Extract the [X, Y] coordinate from the center of the cell holding the provided text.  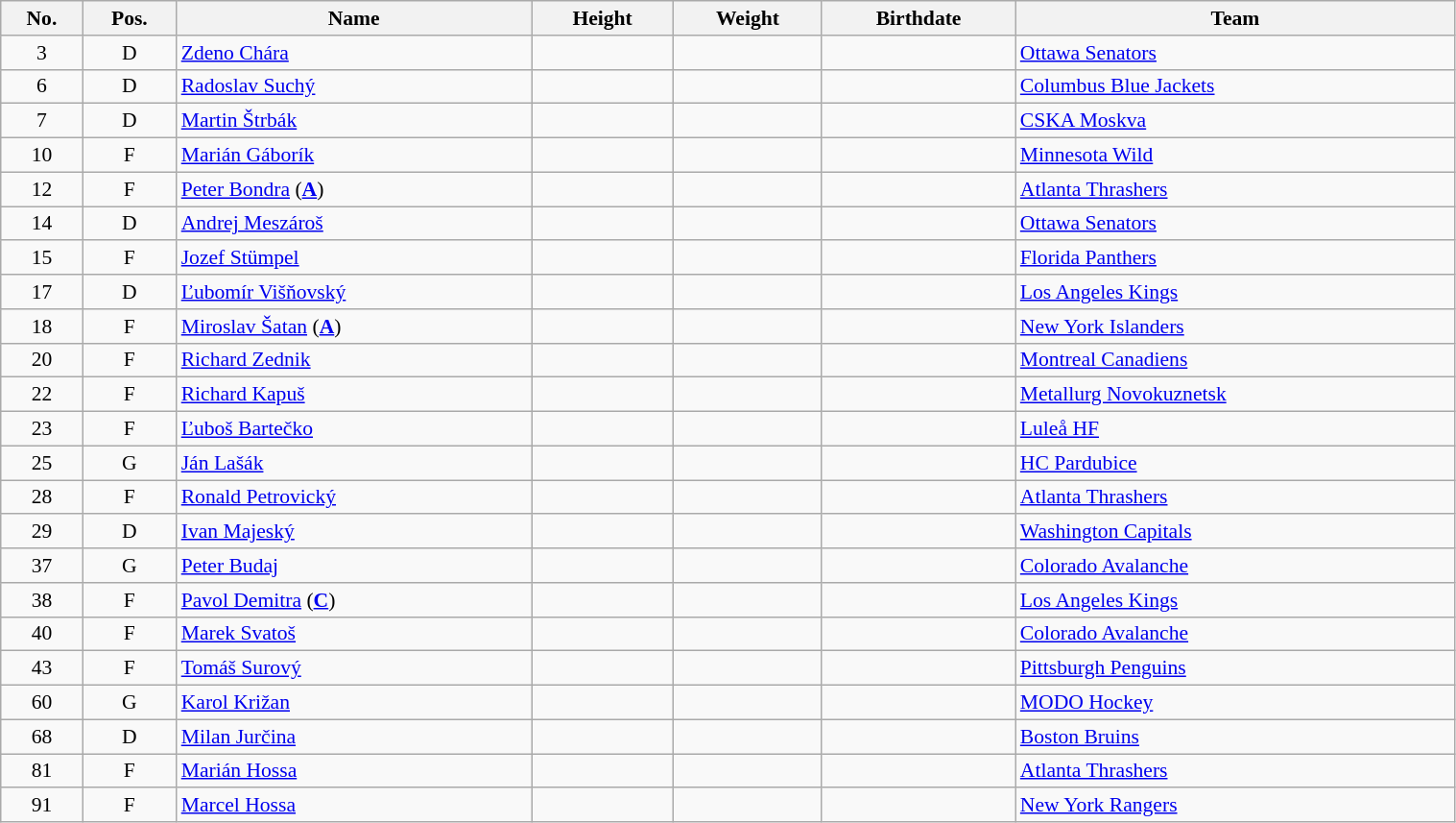
Washington Capitals [1235, 532]
81 [42, 771]
10 [42, 156]
HC Pardubice [1235, 463]
CSKA Moskva [1235, 121]
Montreal Canadiens [1235, 360]
Zdeno Chára [354, 53]
23 [42, 429]
25 [42, 463]
15 [42, 258]
Marián Hossa [354, 771]
Minnesota Wild [1235, 156]
43 [42, 668]
Name [354, 18]
14 [42, 224]
29 [42, 532]
Radoslav Suchý [354, 86]
Team [1235, 18]
7 [42, 121]
3 [42, 53]
68 [42, 737]
22 [42, 395]
Ronald Petrovický [354, 497]
Ľuboš Bartečko [354, 429]
Birthdate [918, 18]
Richard Kapuš [354, 395]
Peter Bondra (A) [354, 189]
Marek Svatoš [354, 634]
Marián Gáborík [354, 156]
20 [42, 360]
Ivan Majeský [354, 532]
Richard Zednik [354, 360]
Ľubomír Višňovský [354, 292]
Columbus Blue Jackets [1235, 86]
Weight [747, 18]
Peter Budaj [354, 566]
28 [42, 497]
MODO Hockey [1235, 703]
12 [42, 189]
Karol Križan [354, 703]
Pos. [130, 18]
Florida Panthers [1235, 258]
Ján Lašák [354, 463]
91 [42, 806]
Pavol Demitra (C) [354, 600]
Tomáš Surový [354, 668]
Martin Štrbák [354, 121]
No. [42, 18]
Jozef Stümpel [354, 258]
Pittsburgh Penguins [1235, 668]
6 [42, 86]
Boston Bruins [1235, 737]
60 [42, 703]
Andrej Meszároš [354, 224]
Metallurg Novokuznetsk [1235, 395]
New York Islanders [1235, 327]
40 [42, 634]
Miroslav Šatan (A) [354, 327]
Luleå HF [1235, 429]
Milan Jurčina [354, 737]
Height [603, 18]
17 [42, 292]
37 [42, 566]
18 [42, 327]
Marcel Hossa [354, 806]
38 [42, 600]
New York Rangers [1235, 806]
